Return the [x, y] coordinate for the center point of the cell that contains the specified text.  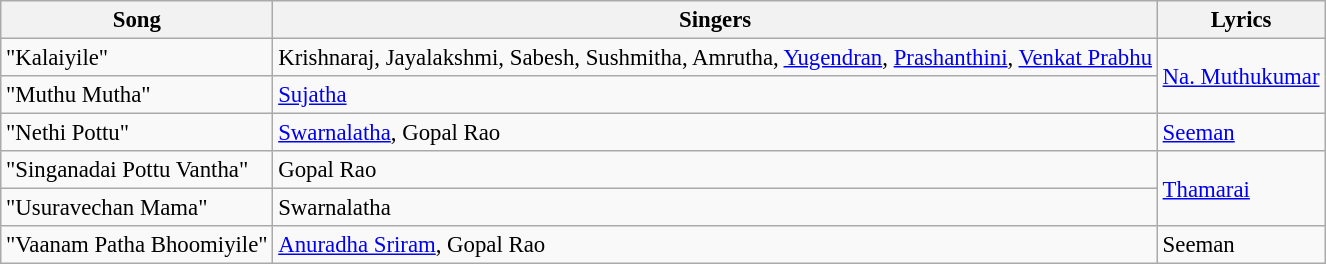
Krishnaraj, Jayalakshmi, Sabesh, Sushmitha, Amrutha, Yugendran, Prashanthini, Venkat Prabhu [715, 58]
Swarnalatha, Gopal Rao [715, 133]
"Usuravechan Mama" [137, 208]
Swarnalatha [715, 208]
"Vaanam Patha Bhoomiyile" [137, 245]
"Muthu Mutha" [137, 95]
Na. Muthukumar [1241, 76]
Singers [715, 20]
Gopal Rao [715, 170]
Song [137, 20]
Thamarai [1241, 188]
"Nethi Pottu" [137, 133]
"Kalaiyile" [137, 58]
Sujatha [715, 95]
Lyrics [1241, 20]
Anuradha Sriram, Gopal Rao [715, 245]
"Singanadai Pottu Vantha" [137, 170]
